For the text-containing cell, return its midpoint in (X, Y) coordinate format. 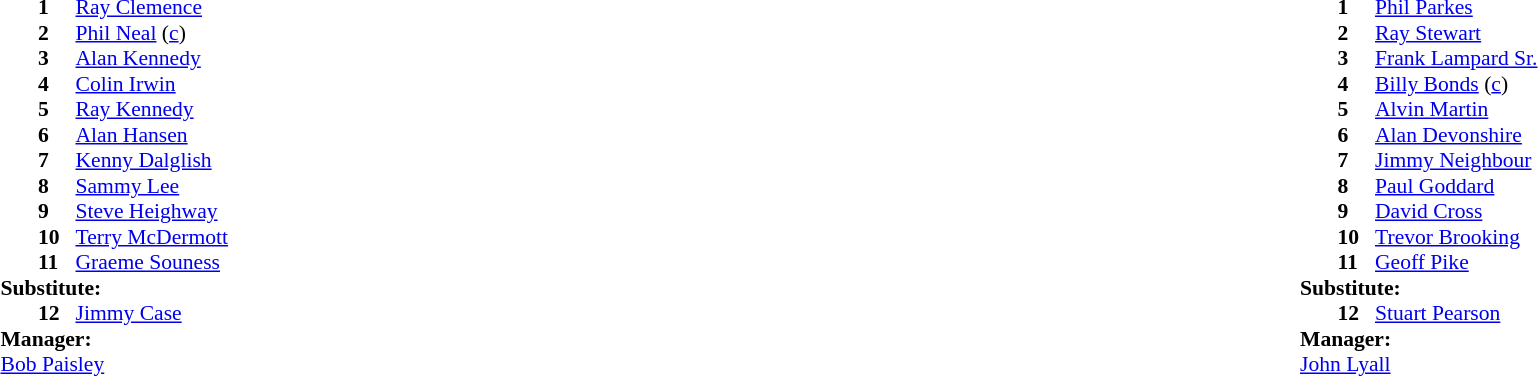
Alvin Martin (1456, 109)
Alan Hansen (152, 135)
Trevor Brooking (1456, 237)
Colin Irwin (152, 84)
Terry McDermott (152, 237)
Jimmy Case (152, 313)
Alan Devonshire (1456, 135)
Kenny Dalglish (152, 161)
Ray Stewart (1456, 33)
Graeme Souness (152, 263)
Ray Kennedy (152, 109)
Billy Bonds (c) (1456, 84)
Alan Kennedy (152, 59)
Paul Goddard (1456, 186)
Phil Neal (c) (152, 33)
Stuart Pearson (1456, 313)
Geoff Pike (1456, 263)
Frank Lampard Sr. (1456, 59)
Sammy Lee (152, 186)
David Cross (1456, 211)
Jimmy Neighbour (1456, 161)
Steve Heighway (152, 211)
